Return the (x, y) coordinate for the center point of the cell that contains the specified text.  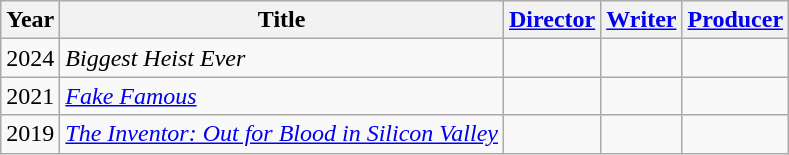
Fake Famous (282, 96)
Producer (736, 20)
Writer (642, 20)
2019 (30, 134)
Title (282, 20)
The Inventor: Out for Blood in Silicon Valley (282, 134)
2021 (30, 96)
Year (30, 20)
Biggest Heist Ever (282, 58)
Director (552, 20)
2024 (30, 58)
